Provide the (X, Y) coordinate of the cell's center where the given text is located.  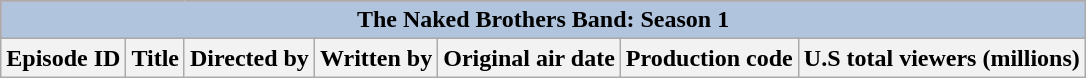
The Naked Brothers Band: Season 1 (544, 20)
Written by (376, 58)
Title (156, 58)
Original air date (530, 58)
Production code (709, 58)
Episode ID (64, 58)
U.S total viewers (millions) (942, 58)
Directed by (249, 58)
